Provide the (x, y) coordinate of the cell's center where the given text is located.  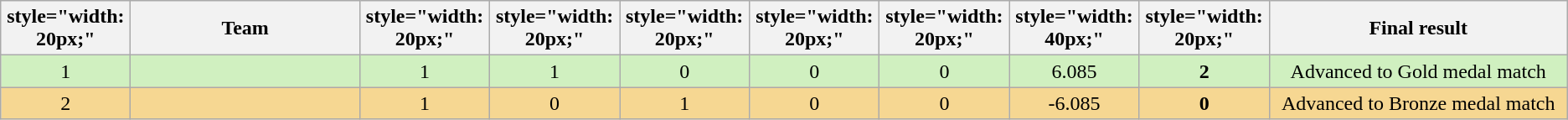
6.085 (1074, 71)
Final result (1418, 29)
Advanced to Bronze medal match (1418, 103)
Team (245, 29)
-6.085 (1074, 103)
Advanced to Gold medal match (1418, 71)
style="width: 40px;" (1074, 29)
